Pinpoint the cell where the given text exists, returning its [x, y] midpoint coordinate. 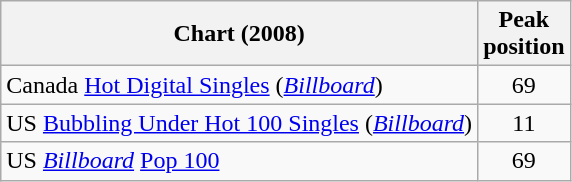
US Bubbling Under Hot 100 Singles (Billboard) [240, 123]
Peakposition [524, 34]
Canada Hot Digital Singles (Billboard) [240, 85]
Chart (2008) [240, 34]
11 [524, 123]
US Billboard Pop 100 [240, 161]
